Output the [x, y] coordinate of the center of the cell containing the given text.  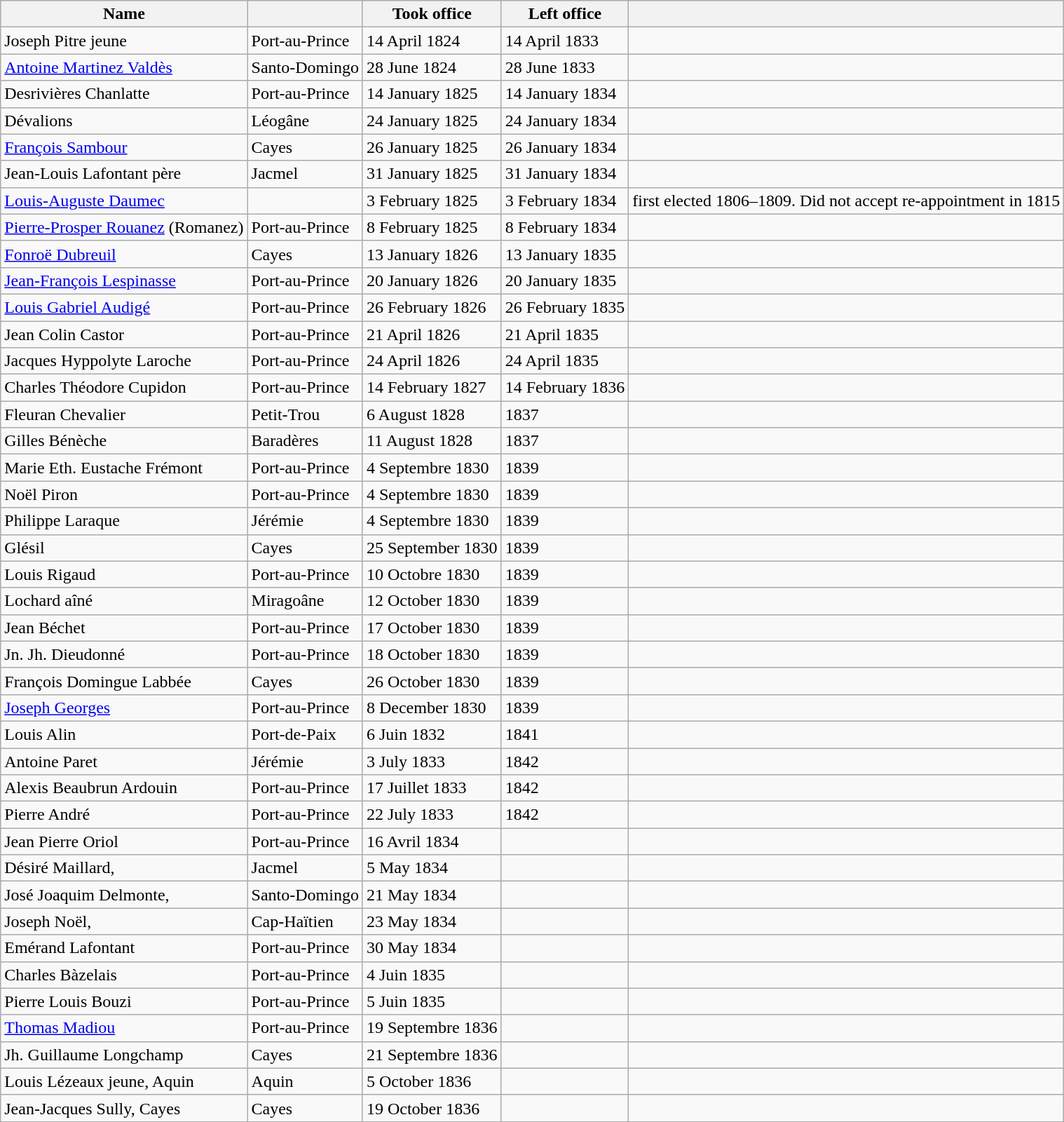
13 January 1826 [432, 254]
François Domingue Labbée [124, 681]
24 January 1825 [432, 121]
1841 [565, 734]
13 January 1835 [565, 254]
17 October 1830 [432, 628]
21 April 1835 [565, 334]
Léogâne [305, 121]
14 February 1827 [432, 388]
24 April 1826 [432, 361]
8 February 1825 [432, 227]
11 August 1828 [432, 441]
Pierre-Prosper Rouanez (Romanez) [124, 227]
19 October 1836 [432, 1108]
26 October 1830 [432, 681]
Louis Alin [124, 734]
Antoine Martinez Valdès [124, 67]
Joseph Georges [124, 708]
5 October 1836 [432, 1081]
Glésil [124, 548]
Joseph Noël, [124, 921]
Pierre Louis Bouzi [124, 1001]
3 July 1833 [432, 761]
8 December 1830 [432, 708]
3 February 1834 [565, 201]
Gilles Bénèche [124, 441]
Marie Eth. Eustache Frémont [124, 468]
Jean-Jacques Sully, Cayes [124, 1108]
5 May 1834 [432, 868]
21 May 1834 [432, 895]
Philippe Laraque [124, 521]
22 July 1833 [432, 815]
Charles Théodore Cupidon [124, 388]
31 January 1825 [432, 174]
Baradères [305, 441]
Port-de-Paix [305, 734]
Dévalions [124, 121]
Fleuran Chevalier [124, 414]
31 January 1834 [565, 174]
Antoine Paret [124, 761]
Jean Béchet [124, 628]
23 May 1834 [432, 921]
Noël Piron [124, 494]
30 May 1834 [432, 948]
Louis Rigaud [124, 574]
Cap-Haïtien [305, 921]
Petit-Trou [305, 414]
first elected 1806–1809. Did not accept re-appointment in 1815 [847, 201]
21 April 1826 [432, 334]
Took office [432, 14]
3 February 1825 [432, 201]
20 January 1826 [432, 280]
Jean Pierre Oriol [124, 841]
Alexis Beaubrun Ardouin [124, 788]
François Sambour [124, 147]
14 January 1834 [565, 94]
25 September 1830 [432, 548]
28 June 1824 [432, 67]
24 January 1834 [565, 121]
26 January 1834 [565, 147]
Jean-Louis Lafontant père [124, 174]
Emérand Lafontant [124, 948]
6 August 1828 [432, 414]
José Joaquim Delmonte, [124, 895]
10 Octobre 1830 [432, 574]
Charles Bàzelais [124, 975]
Desrivières Chanlatte [124, 94]
Miragoâne [305, 601]
Aquin [305, 1081]
Louis Lézeaux jeune, Aquin [124, 1081]
19 Septembre 1836 [432, 1028]
Désiré Maillard, [124, 868]
26 January 1825 [432, 147]
20 January 1835 [565, 280]
Fonroë Dubreuil [124, 254]
21 Septembre 1836 [432, 1055]
Louis Gabriel Audigé [124, 307]
5 Juin 1835 [432, 1001]
18 October 1830 [432, 654]
4 Juin 1835 [432, 975]
Lochard aîné [124, 601]
Name [124, 14]
14 February 1836 [565, 388]
Jh. Guillaume Longchamp [124, 1055]
14 April 1833 [565, 41]
28 June 1833 [565, 67]
Jean-François Lespinasse [124, 280]
14 April 1824 [432, 41]
24 April 1835 [565, 361]
6 Juin 1832 [432, 734]
Joseph Pitre jeune [124, 41]
Jacques Hyppolyte Laroche [124, 361]
Louis-Auguste Daumec [124, 201]
26 February 1835 [565, 307]
Jn. Jh. Dieudonné [124, 654]
14 January 1825 [432, 94]
Pierre André [124, 815]
16 Avril 1834 [432, 841]
Jean Colin Castor [124, 334]
Thomas Madiou [124, 1028]
Left office [565, 14]
26 February 1826 [432, 307]
8 February 1834 [565, 227]
12 October 1830 [432, 601]
17 Juillet 1833 [432, 788]
